For the text-containing cell, return its midpoint in (x, y) coordinate format. 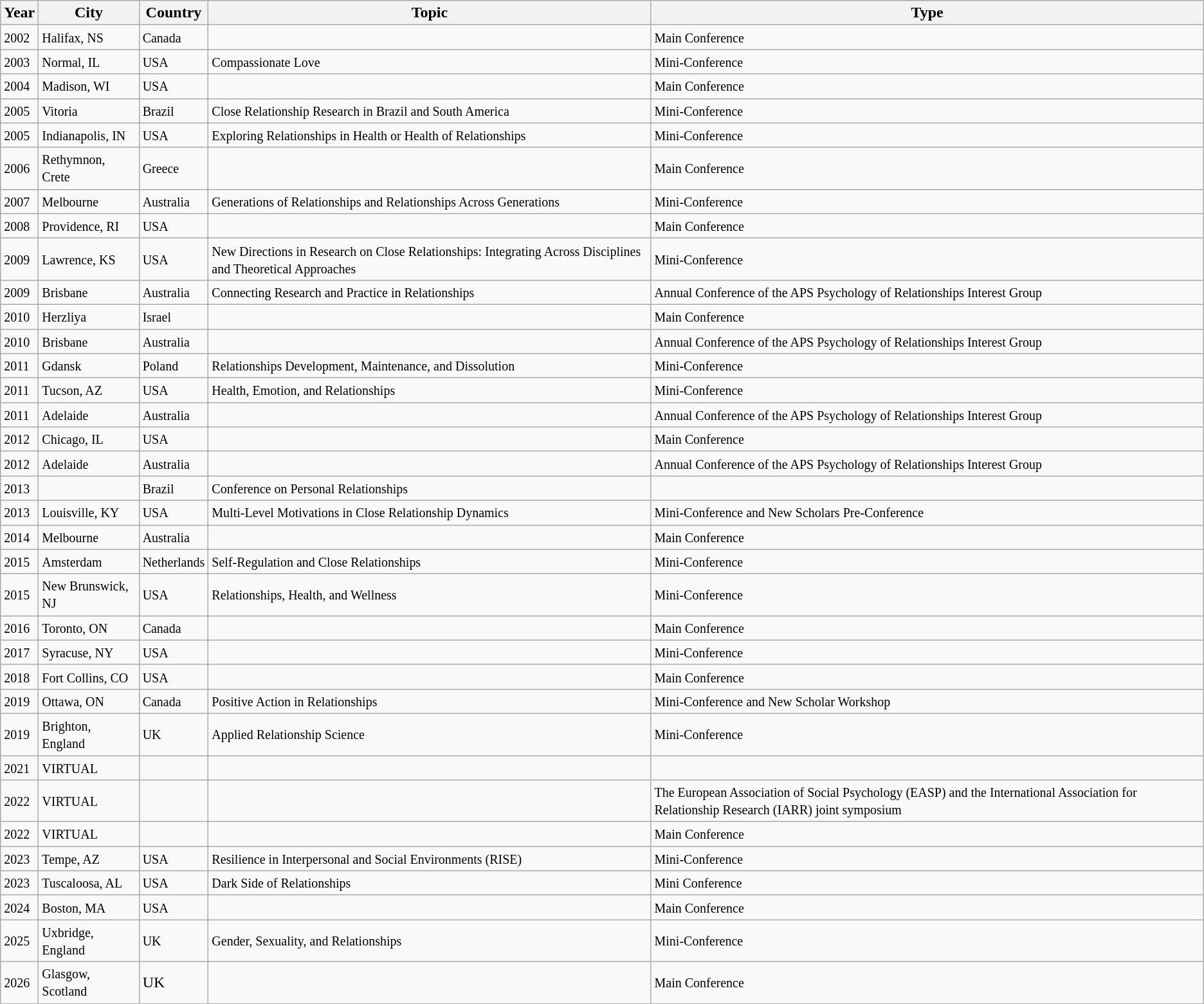
Netherlands (174, 561)
Syracuse, NY (89, 652)
Vitoria (89, 111)
Greece (174, 169)
Lawrence, KS (89, 259)
Resilience in Interpersonal and Social Environments (RISE) (430, 859)
Close Relationship Research in Brazil and South America (430, 111)
2014 (19, 537)
New Directions in Research on Close Relationships: Integrating Across Disciplines and Theoretical Approaches (430, 259)
Generations of Relationships and Relationships Across Generations (430, 201)
Tucson, AZ (89, 390)
Rethymnon, Crete (89, 169)
2002 (19, 37)
City (89, 13)
Brighton, England (89, 735)
Herzliya (89, 316)
2008 (19, 226)
Gender, Sexuality, and Relationships (430, 940)
2021 (19, 767)
Positive Action in Relationships (430, 701)
Amsterdam (89, 561)
Poland (174, 366)
Mini-Conference and New Scholar Workshop (927, 701)
Boston, MA (89, 908)
Uxbridge, England (89, 940)
Relationships, Health, and Wellness (430, 594)
Type (927, 13)
2025 (19, 940)
Providence, RI (89, 226)
New Brunswick, NJ (89, 594)
2006 (19, 169)
Halifax, NS (89, 37)
Israel (174, 316)
Self-Regulation and Close Relationships (430, 561)
Chicago, IL (89, 439)
Tuscaloosa, AL (89, 883)
Relationships Development, Maintenance, and Dissolution (430, 366)
Mini-Conference and New Scholars Pre-Conference (927, 513)
Connecting Research and Practice in Relationships (430, 292)
Fort Collins, CO (89, 677)
Ottawa, ON (89, 701)
2024 (19, 908)
2016 (19, 628)
Toronto, ON (89, 628)
Glasgow, Scotland (89, 983)
Country (174, 13)
2017 (19, 652)
The European Association of Social Psychology (EASP) and the International Association for Relationship Research (IARR) joint symposium (927, 801)
2018 (19, 677)
Applied Relationship Science (430, 735)
Topic (430, 13)
Conference on Personal Relationships (430, 488)
Tempe, AZ (89, 859)
2026 (19, 983)
Compassionate Love (430, 62)
2003 (19, 62)
Gdansk (89, 366)
Exploring Relationships in Health or Health of Relationships (430, 135)
Indianapolis, IN (89, 135)
2004 (19, 86)
Normal, IL (89, 62)
Madison, WI (89, 86)
Year (19, 13)
Louisville, KY (89, 513)
Multi-Level Motivations in Close Relationship Dynamics (430, 513)
Dark Side of Relationships (430, 883)
Health, Emotion, and Relationships (430, 390)
Mini Conference (927, 883)
2007 (19, 201)
